Scan for the cell matching the given text and deliver its (X, Y) coordinate at center. 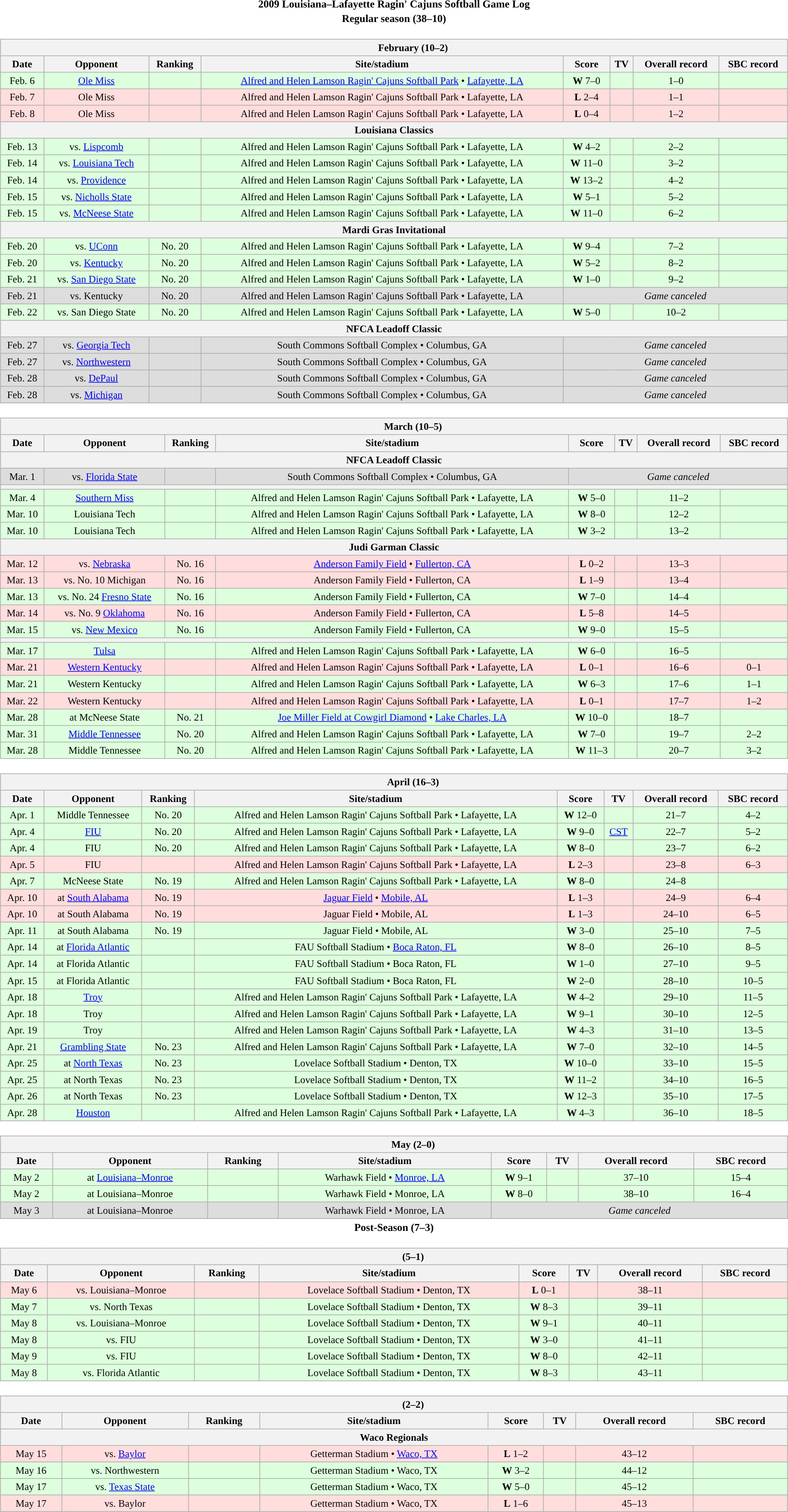
22–7 (676, 831)
44–12 (635, 1470)
W 5–1 (587, 197)
Joe Miller Field at Cowgirl Diamond • Lake Charles, LA (392, 717)
Tulsa (105, 651)
W 11–2 (580, 1080)
No. 21 (190, 717)
Louisiana Classics (394, 130)
45–12 (635, 1487)
L 0–4 (587, 114)
1–0 (676, 81)
May 7 (24, 1307)
Mar. 12 (22, 564)
16–4 (741, 1194)
8–2 (676, 263)
May 16 (31, 1470)
18–7 (679, 717)
Mar. 15 (22, 630)
34–10 (676, 1080)
23–7 (676, 848)
Houston (93, 1113)
19–7 (679, 734)
vs. UConn (96, 246)
17–5 (753, 1096)
February (10–2) (394, 48)
(5–1) (394, 1257)
Feb. 22 (22, 312)
24–9 (676, 898)
Mar. 17 (22, 651)
Feb. 13 (22, 147)
Feb. 8 (22, 114)
38–11 (650, 1290)
(2–2) (394, 1404)
12–5 (753, 1014)
W 9–4 (587, 246)
Mar. 4 (22, 498)
vs. McNeese State (96, 213)
24–8 (676, 881)
April (16–3) (394, 782)
45–13 (635, 1504)
42–11 (650, 1356)
12–2 (679, 514)
43–11 (650, 1373)
McNeese State (93, 881)
Mar. 1 (22, 476)
Mar. 14 (22, 613)
March (10–5) (394, 427)
Mar. 31 (22, 734)
L 0–2 (591, 564)
L 2–4 (587, 97)
16–6 (679, 667)
Apr. 7 (22, 881)
10–5 (753, 981)
W 11–3 (591, 750)
17–6 (679, 684)
Grambling State (93, 1047)
W 5–2 (587, 263)
33–10 (676, 1063)
43–12 (635, 1454)
38–10 (636, 1194)
7–2 (676, 246)
7–5 (753, 931)
41–11 (650, 1340)
11–2 (679, 498)
35–10 (676, 1096)
30–10 (676, 1014)
31–10 (676, 1030)
39–11 (650, 1307)
W 6–3 (591, 684)
Apr. 21 (22, 1047)
vs. Nicholls State (96, 197)
Southern Miss (105, 498)
Apr. 15 (22, 981)
14–4 (679, 597)
6–4 (753, 898)
13–2 (679, 531)
May 15 (31, 1454)
13–4 (679, 580)
11–5 (753, 997)
6–5 (753, 914)
37–10 (636, 1178)
10–2 (676, 312)
36–10 (676, 1113)
Mardi Gras Invitational (394, 230)
Waco Regionals (394, 1437)
23–8 (676, 864)
Apr. 26 (22, 1096)
Judi Garman Classic (394, 547)
6–3 (753, 864)
28–10 (676, 981)
18–5 (753, 1113)
24–10 (676, 914)
9–5 (753, 964)
vs. Nebraska (105, 564)
vs. No. 9 Oklahoma (105, 613)
W 2–0 (580, 981)
May 6 (24, 1290)
0–1 (754, 667)
27–10 (676, 964)
13–3 (679, 564)
W 13–2 (587, 180)
Feb. 6 (22, 81)
vs. No. 24 Fresno State (105, 597)
W 6–0 (591, 651)
L 1–9 (591, 580)
Apr. 1 (22, 815)
20–7 (679, 750)
vs. DePaul (96, 378)
Mar. 22 (22, 701)
9–2 (676, 279)
vs. Florida Atlantic (121, 1373)
Apr. 11 (22, 931)
vs. Providence (96, 180)
L 1–6 (516, 1504)
W 12–3 (580, 1096)
L 1–2 (516, 1454)
vs. Michigan (96, 395)
vs. Louisiana Tech (96, 163)
May 9 (24, 1356)
vs. Florida State (105, 476)
Apr. 5 (22, 864)
21–7 (676, 815)
8–5 (753, 947)
32–10 (676, 1047)
vs. Lispcomb (96, 147)
25–10 (676, 931)
40–11 (650, 1323)
Apr. 28 (22, 1113)
vs. Georgia Tech (96, 345)
CST (619, 831)
May (2–0) (394, 1144)
26–10 (676, 947)
vs. North Texas (121, 1307)
vs. No. 10 Michigan (105, 580)
vs. Texas State (125, 1487)
13–5 (753, 1030)
W 12–0 (580, 815)
at McNeese State (105, 717)
17–7 (679, 701)
L 5–8 (591, 613)
29–10 (676, 997)
Feb. 7 (22, 97)
15–4 (741, 1178)
L 2–3 (580, 864)
vs. New Mexico (105, 630)
May 3 (26, 1211)
Apr. 19 (22, 1030)
